Output the (X, Y) coordinate of the center of the cell containing the given text.  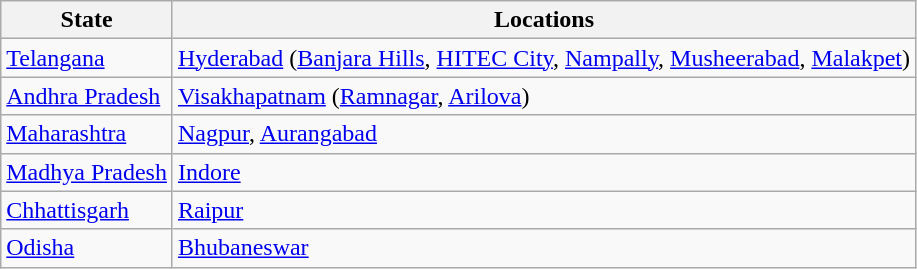
Hyderabad (Banjara Hills, HITEC City, Nampally, Musheerabad, Malakpet) (544, 58)
Raipur (544, 210)
Andhra Pradesh (87, 96)
Indore (544, 172)
Visakhapatnam (Ramnagar, Arilova) (544, 96)
Bhubaneswar (544, 248)
Maharashtra (87, 134)
Nagpur, Aurangabad (544, 134)
Madhya Pradesh (87, 172)
Odisha (87, 248)
Telangana (87, 58)
Chhattisgarh (87, 210)
State (87, 20)
Locations (544, 20)
